Scan for the cell matching the given text and deliver its (x, y) coordinate at center. 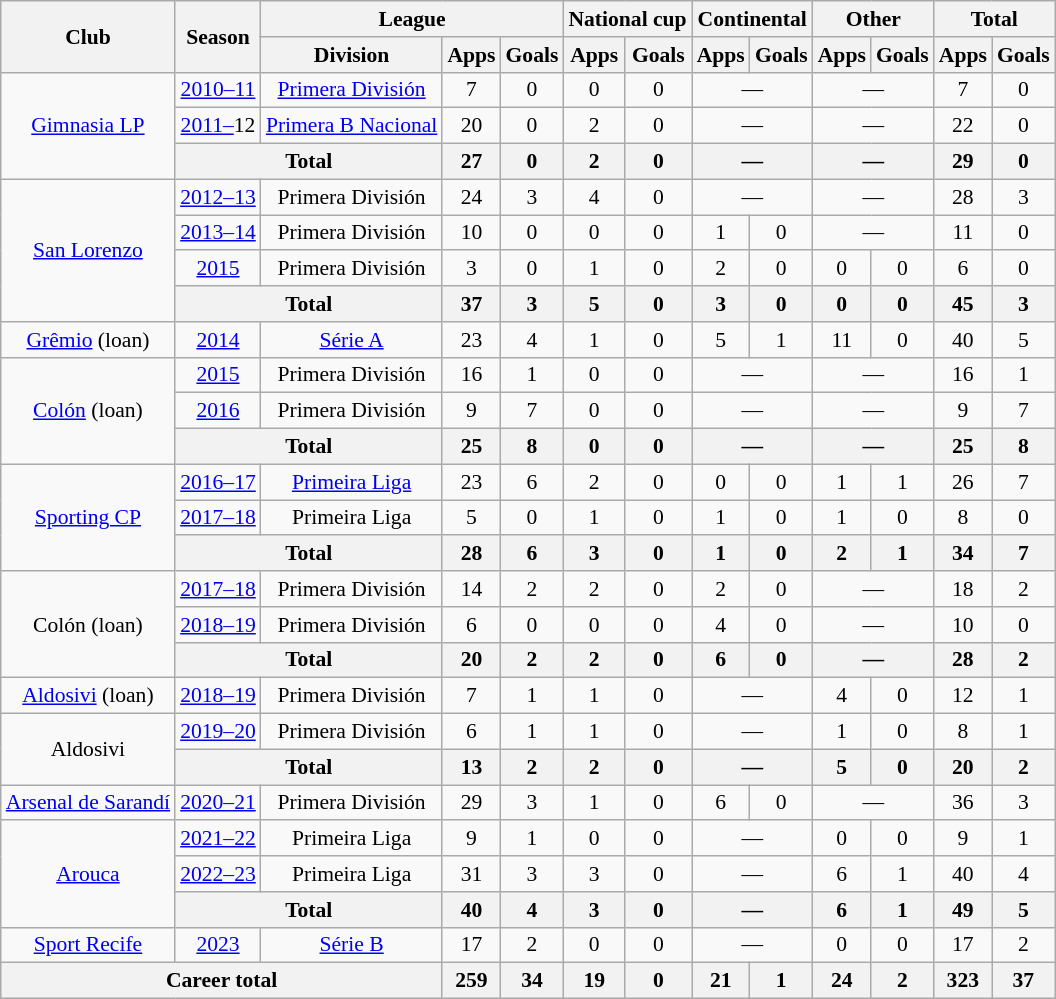
2016 (218, 411)
2013–14 (218, 233)
49 (963, 910)
2022–23 (218, 874)
14 (471, 589)
2021–22 (218, 839)
Continental (752, 19)
Aldosivi (88, 750)
2019–20 (218, 732)
323 (963, 981)
2011–12 (218, 126)
2012–13 (218, 197)
45 (963, 304)
Sport Recife (88, 945)
Club (88, 36)
Série B (352, 945)
National cup (627, 19)
Série A (352, 340)
27 (471, 162)
12 (963, 696)
Primera B Nacional (352, 126)
Other (874, 19)
Season (218, 36)
San Lorenzo (88, 250)
Career total (222, 981)
League (412, 19)
21 (721, 981)
13 (471, 767)
Division (352, 55)
Arouca (88, 874)
Aldosivi (loan) (88, 696)
31 (471, 874)
22 (963, 126)
Gimnasia LP (88, 126)
Grêmio (loan) (88, 340)
Sporting CP (88, 518)
26 (963, 482)
Arsenal de Sarandí (88, 803)
2014 (218, 340)
2020–21 (218, 803)
2016–17 (218, 482)
19 (594, 981)
36 (963, 803)
2010–11 (218, 90)
259 (471, 981)
18 (963, 589)
2023 (218, 945)
